For the text-containing cell, return its midpoint in [x, y] coordinate format. 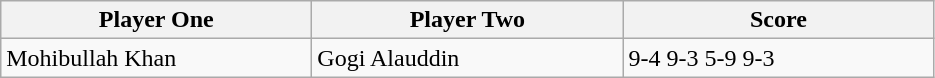
Score [778, 20]
Gogi Alauddin [468, 58]
Mohibullah Khan [156, 58]
9-4 9-3 5-9 9-3 [778, 58]
Player Two [468, 20]
Player One [156, 20]
